Capture the cell that displays the provided text and extract its (X, Y) central coordinate. 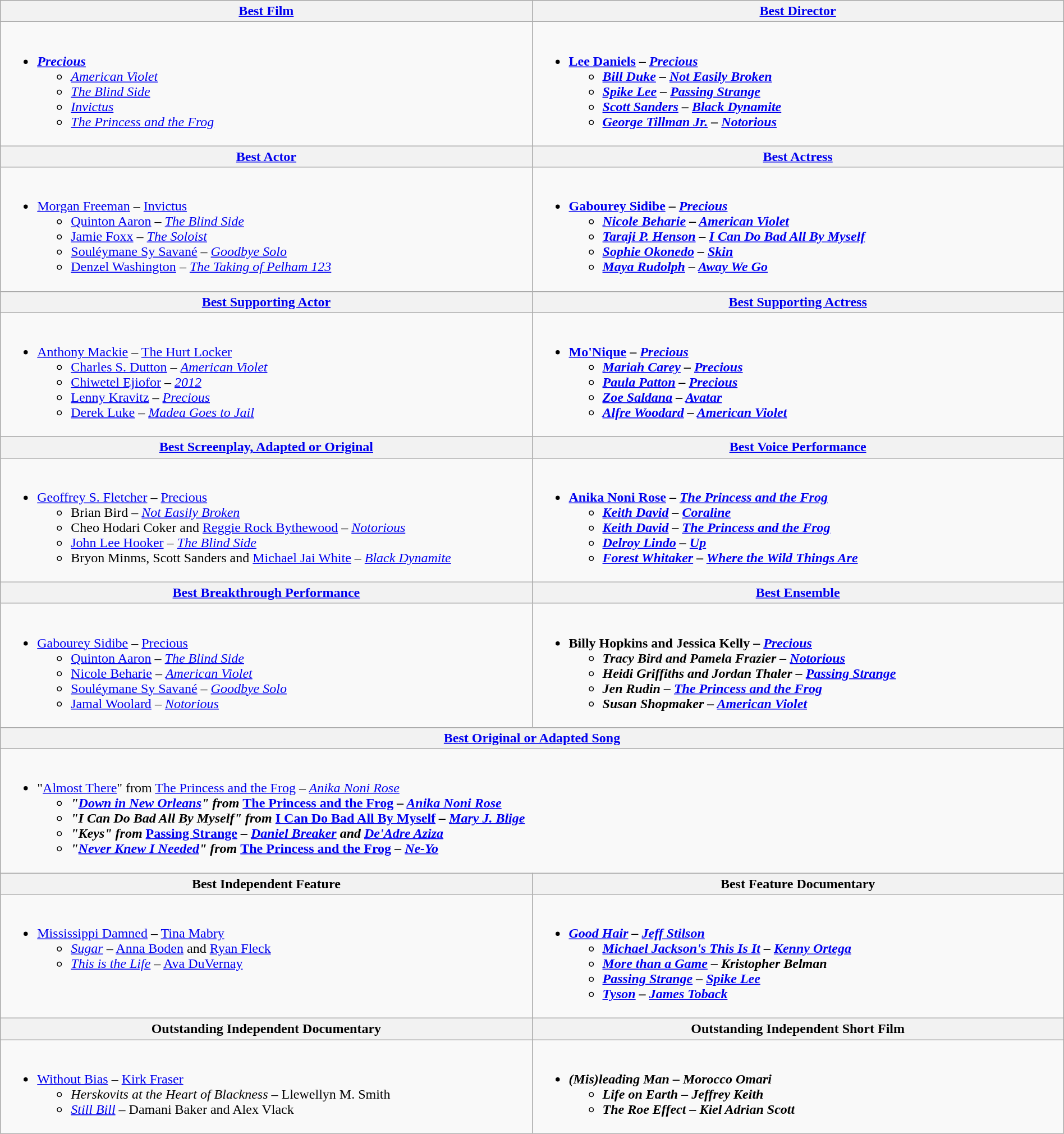
Without Bias – Kirk FraserHerskovits at the Heart of Blackness – Llewellyn M. SmithStill Bill – Damani Baker and Alex Vlack (266, 1086)
(Mis)leading Man – Morocco OmariLife on Earth – Jeffrey KeithThe Roe Effect – Kiel Adrian Scott (798, 1086)
Best Director (798, 11)
Best Feature Documentary (798, 884)
Best Breakthrough Performance (266, 593)
Best Supporting Actor (266, 302)
Gabourey Sidibe – PreciousQuinton Aaron – The Blind SideNicole Beharie – American VioletSouléymane Sy Savané – Goodbye SoloJamal Woolard – Notorious (266, 665)
Lee Daniels – PreciousBill Duke – Not Easily BrokenSpike Lee – Passing StrangeScott Sanders – Black DynamiteGeorge Tillman Jr. – Notorious (798, 84)
Best Screenplay, Adapted or Original (266, 447)
Gabourey Sidibe – PreciousNicole Beharie – American VioletTaraji P. Henson – I Can Do Bad All By MyselfSophie Okonedo – SkinMaya Rudolph – Away We Go (798, 229)
Best Voice Performance (798, 447)
Best Actor (266, 157)
Outstanding Independent Documentary (266, 1029)
Best Ensemble (798, 593)
Best Actress (798, 157)
Anthony Mackie – The Hurt LockerCharles S. Dutton – American VioletChiwetel Ejiofor – 2012Lenny Kravitz – PreciousDerek Luke – Madea Goes to Jail (266, 375)
Outstanding Independent Short Film (798, 1029)
Mississippi Damned – Tina MabrySugar – Anna Boden and Ryan FleckThis is the Life – Ava DuVernay (266, 956)
Best Supporting Actress (798, 302)
Mo'Nique – PreciousMariah Carey – PreciousPaula Patton – PreciousZoe Saldana – AvatarAlfre Woodard – American Violet (798, 375)
PreciousAmerican VioletThe Blind SideInvictusThe Princess and the Frog (266, 84)
Best Independent Feature (266, 884)
Best Original or Adapted Song (532, 738)
Best Film (266, 11)
